Determine the (X, Y) coordinate at the center of the cell enclosing the given text.  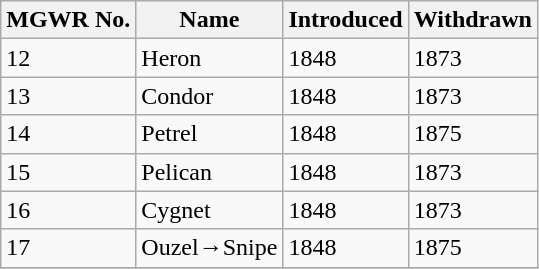
Introduced (346, 20)
MGWR No. (68, 20)
Heron (210, 58)
12 (68, 58)
16 (68, 210)
Cygnet (210, 210)
Pelican (210, 172)
Name (210, 20)
Ouzel→Snipe (210, 248)
17 (68, 248)
14 (68, 134)
15 (68, 172)
Condor (210, 96)
Petrel (210, 134)
Withdrawn (472, 20)
13 (68, 96)
